Return the (X, Y) coordinate for the center point of the cell that contains the specified text.  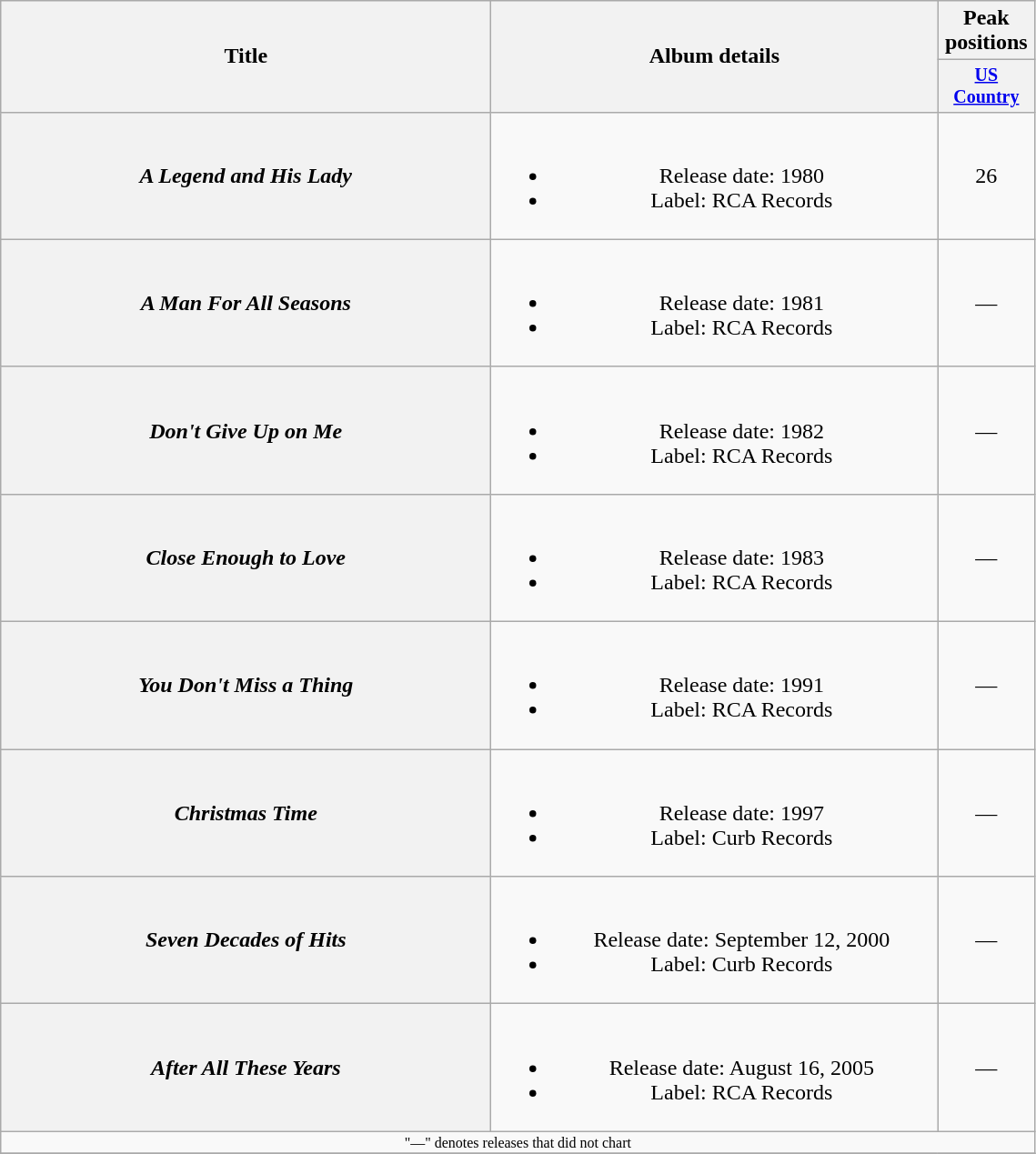
Release date: August 16, 2005Label: RCA Records (715, 1068)
26 (986, 176)
Peak positions (986, 31)
A Legend and His Lady (246, 176)
You Don't Miss a Thing (246, 686)
Title (246, 56)
Release date: 1981Label: RCA Records (715, 303)
Christmas Time (246, 813)
Release date: September 12, 2000Label: Curb Records (715, 940)
Album details (715, 56)
Release date: 1982Label: RCA Records (715, 430)
Release date: 1997Label: Curb Records (715, 813)
Close Enough to Love (246, 557)
Release date: 1991Label: RCA Records (715, 686)
A Man For All Seasons (246, 303)
Don't Give Up on Me (246, 430)
"—" denotes releases that did not chart (518, 1142)
US Country (986, 85)
After All These Years (246, 1068)
Release date: 1980Label: RCA Records (715, 176)
Seven Decades of Hits (246, 940)
Release date: 1983Label: RCA Records (715, 557)
